Capture the cell that displays the provided text and extract its (X, Y) central coordinate. 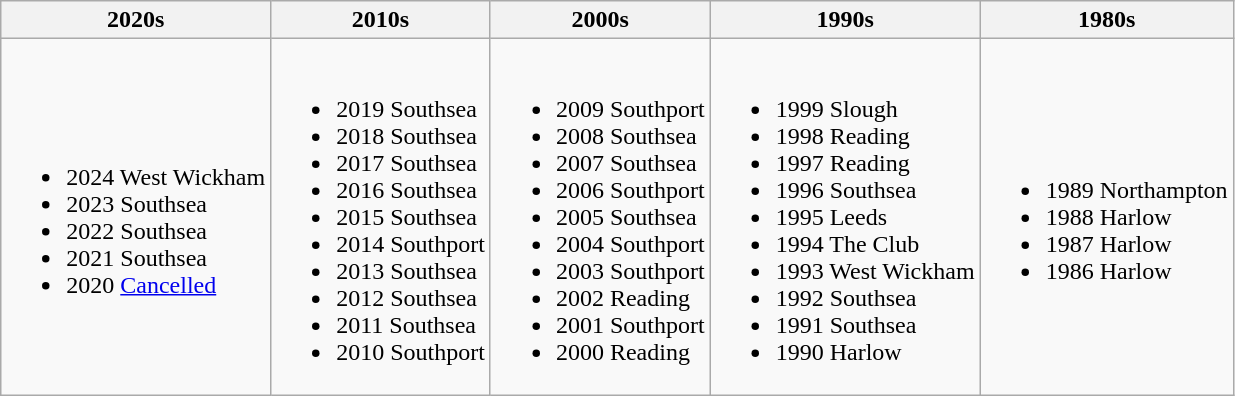
2000s (600, 20)
1990s (845, 20)
2009 Southport2008 Southsea2007 Southsea2006 Southport2005 Southsea2004 Southport2003 Southport2002 Reading2001 Southport2000 Reading (600, 217)
2024 West Wickham2023 Southsea2022 Southsea2021 Southsea2020 Cancelled (136, 217)
1989 Northampton1988 Harlow1987 Harlow1986 Harlow (1106, 217)
2020s (136, 20)
2010s (381, 20)
1999 Slough1998 Reading1997 Reading1996 Southsea1995 Leeds1994 The Club1993 West Wickham1992 Southsea1991 Southsea1990 Harlow (845, 217)
2019 Southsea2018 Southsea2017 Southsea2016 Southsea2015 Southsea2014 Southport2013 Southsea2012 Southsea2011 Southsea2010 Southport (381, 217)
1980s (1106, 20)
